Output the (X, Y) coordinate of the center of the cell containing the given text.  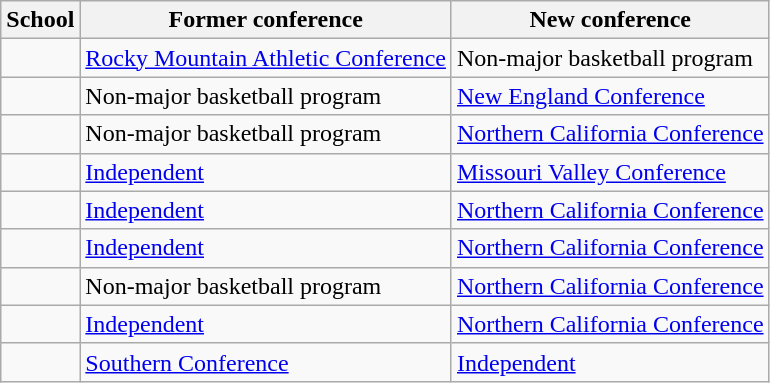
New England Conference (610, 96)
Southern Conference (266, 362)
Former conference (266, 20)
New conference (610, 20)
Rocky Mountain Athletic Conference (266, 58)
School (40, 20)
Missouri Valley Conference (610, 172)
